Pinpoint the cell where the given text exists, returning its [x, y] midpoint coordinate. 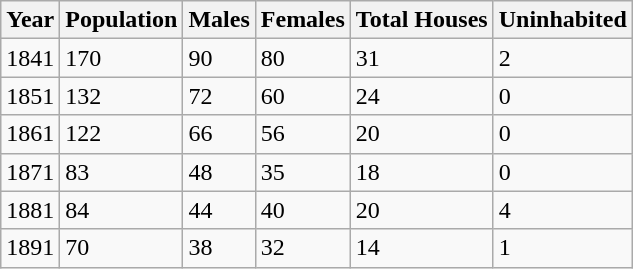
1841 [30, 58]
83 [122, 172]
122 [122, 134]
1851 [30, 96]
38 [219, 248]
1891 [30, 248]
84 [122, 210]
1861 [30, 134]
70 [122, 248]
4 [562, 210]
90 [219, 58]
60 [302, 96]
35 [302, 172]
24 [422, 96]
66 [219, 134]
132 [122, 96]
Females [302, 20]
Year [30, 20]
44 [219, 210]
14 [422, 248]
32 [302, 248]
2 [562, 58]
48 [219, 172]
72 [219, 96]
Total Houses [422, 20]
56 [302, 134]
Population [122, 20]
40 [302, 210]
1 [562, 248]
80 [302, 58]
1881 [30, 210]
Uninhabited [562, 20]
170 [122, 58]
Males [219, 20]
31 [422, 58]
18 [422, 172]
1871 [30, 172]
